Return the (x, y) coordinate for the center point of the cell that contains the specified text.  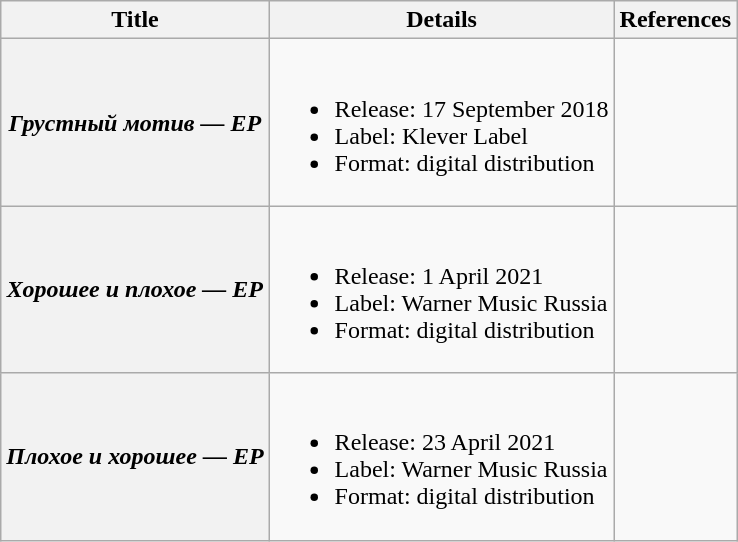
Title (135, 20)
Хорошее и плохое — EP (135, 290)
Плохое и хорошее — EP (135, 456)
Release: 17 September 2018Label: Klever LabelFormat: digital distribution (442, 122)
Details (442, 20)
References (676, 20)
Грустный мотив — EP (135, 122)
Release: 23 April 2021Label: Warner Music RussiaFormat: digital distribution (442, 456)
Release: 1 April 2021Label: Warner Music RussiaFormat: digital distribution (442, 290)
